Extract the (X, Y) coordinate from the center of the cell holding the provided text.  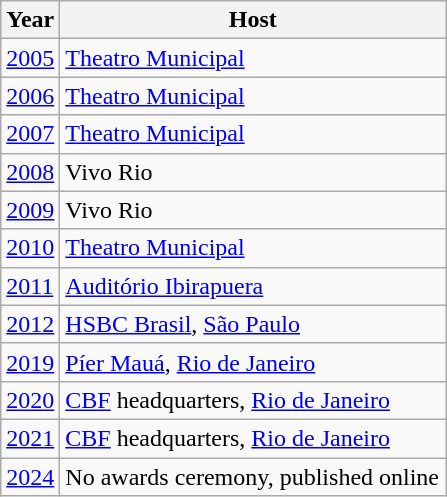
Year (30, 20)
2019 (30, 362)
2020 (30, 400)
Host (253, 20)
2010 (30, 248)
2012 (30, 324)
2009 (30, 210)
2021 (30, 438)
No awards ceremony, published online (253, 477)
Auditório Ibirapuera (253, 286)
2006 (30, 96)
2008 (30, 172)
2005 (30, 58)
2024 (30, 477)
Píer Mauá, Rio de Janeiro (253, 362)
HSBC Brasil, São Paulo (253, 324)
2011 (30, 286)
2007 (30, 134)
